From the cell containing the given text, extract its center point as [x, y] coordinate. 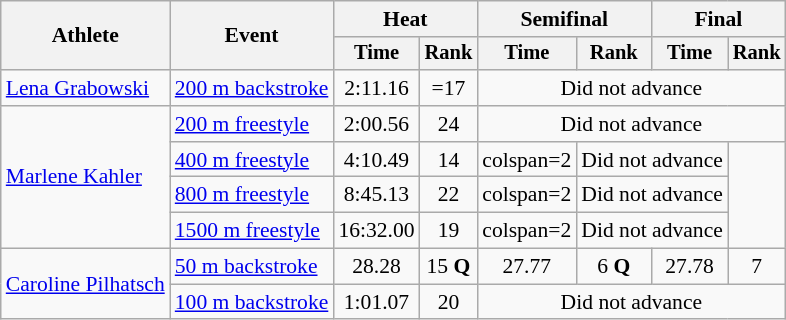
27.78 [690, 267]
1500 m freestyle [252, 231]
=17 [449, 88]
22 [449, 195]
800 m freestyle [252, 195]
400 m freestyle [252, 160]
19 [449, 231]
7 [757, 267]
Caroline Pilhatsch [86, 284]
Event [252, 36]
2:00.56 [376, 124]
2:11.16 [376, 88]
20 [449, 302]
50 m backstroke [252, 267]
100 m backstroke [252, 302]
28.28 [376, 267]
Lena Grabowski [86, 88]
Marlene Kahler [86, 177]
1:01.07 [376, 302]
15 Q [449, 267]
200 m backstroke [252, 88]
27.77 [526, 267]
Heat [405, 19]
6 Q [614, 267]
24 [449, 124]
Final [718, 19]
200 m freestyle [252, 124]
8:45.13 [376, 195]
14 [449, 160]
Athlete [86, 36]
Semifinal [564, 19]
4:10.49 [376, 160]
16:32.00 [376, 231]
